Provide the [x, y] coordinate of the cell's center where the given text is located.  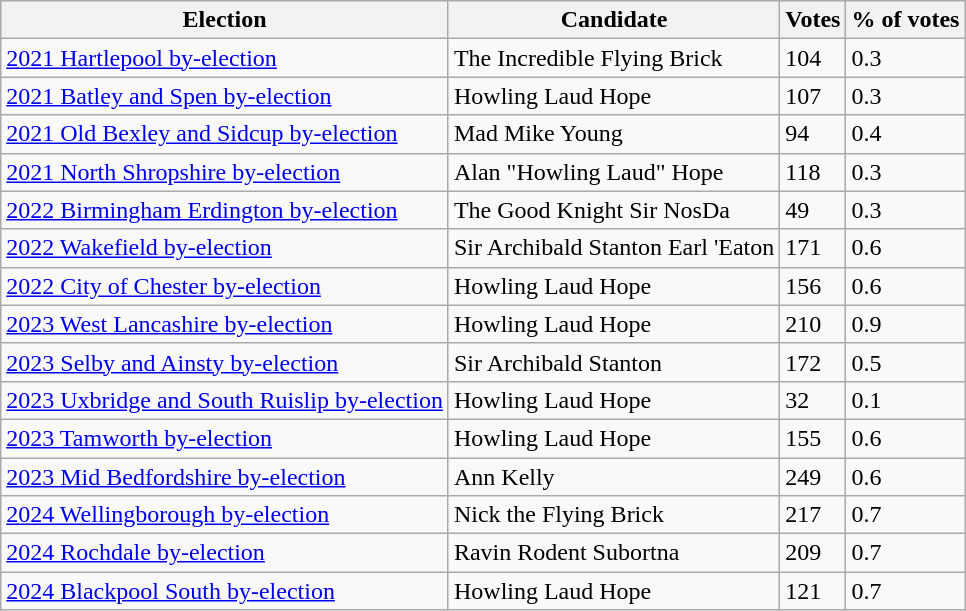
2021 North Shropshire by-election [225, 172]
2021 Old Bexley and Sidcup by-election [225, 134]
Candidate [614, 20]
94 [813, 134]
0.5 [906, 362]
The Good Knight Sir NosDa [614, 210]
32 [813, 400]
2023 Selby and Ainsty by-election [225, 362]
Nick the Flying Brick [614, 515]
Votes [813, 20]
209 [813, 553]
2024 Wellingborough by-election [225, 515]
0.1 [906, 400]
2024 Rochdale by-election [225, 553]
Ann Kelly [614, 477]
Mad Mike Young [614, 134]
2023 Tamworth by-election [225, 438]
Sir Archibald Stanton [614, 362]
2021 Hartlepool by-election [225, 58]
171 [813, 248]
156 [813, 286]
107 [813, 96]
Sir Archibald Stanton Earl 'Eaton [614, 248]
49 [813, 210]
155 [813, 438]
2023 West Lancashire by-election [225, 324]
249 [813, 477]
0.4 [906, 134]
104 [813, 58]
121 [813, 591]
0.9 [906, 324]
2022 Wakefield by-election [225, 248]
% of votes [906, 20]
Ravin Rodent Subortna [614, 553]
2021 Batley and Spen by-election [225, 96]
2023 Uxbridge and South Ruislip by-election [225, 400]
172 [813, 362]
210 [813, 324]
2024 Blackpool South by-election [225, 591]
The Incredible Flying Brick [614, 58]
Alan "Howling Laud" Hope [614, 172]
2022 Birmingham Erdington by-election [225, 210]
2023 Mid Bedfordshire by-election [225, 477]
217 [813, 515]
118 [813, 172]
Election [225, 20]
2022 City of Chester by-election [225, 286]
